Output the [x, y] coordinate of the center of the cell containing the given text.  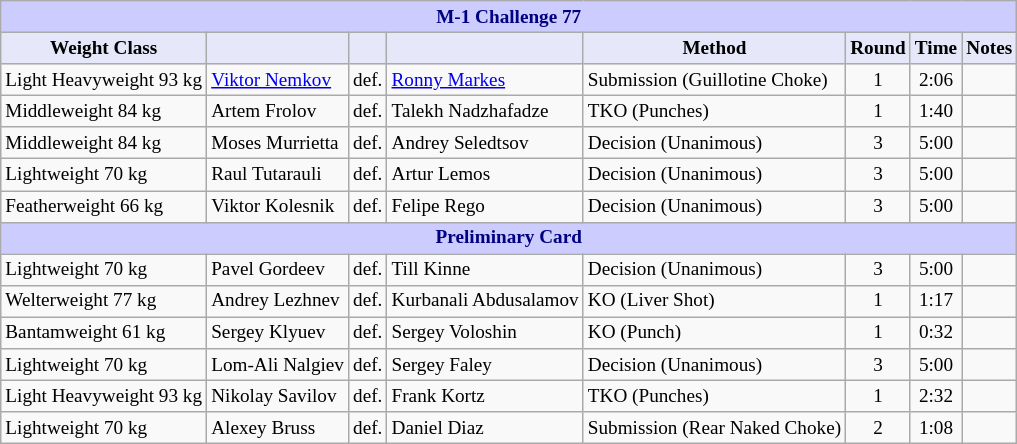
Bantamweight 61 kg [104, 333]
Viktor Nemkov [278, 80]
Artem Frolov [278, 111]
Ronny Markes [485, 80]
Frank Kortz [485, 396]
Artur Lemos [485, 175]
Welterweight 77 kg [104, 301]
Kurbanali Abdusalamov [485, 301]
Andrey Lezhnev [278, 301]
Method [714, 48]
Sergey Voloshin [485, 333]
KO (Liver Shot) [714, 301]
Nikolay Savilov [278, 396]
Time [936, 48]
2 [878, 428]
Featherweight 66 kg [104, 206]
Round [878, 48]
2:06 [936, 80]
Viktor Kolesnik [278, 206]
Raul Tutarauli [278, 175]
Sergey Klyuev [278, 333]
Moses Murrietta [278, 143]
Till Kinne [485, 270]
Felipe Rego [485, 206]
Submission (Rear Naked Choke) [714, 428]
Weight Class [104, 48]
0:32 [936, 333]
M-1 Challenge 77 [509, 17]
2:32 [936, 396]
Preliminary Card [509, 238]
Andrey Seledtsov [485, 143]
Notes [990, 48]
Daniel Diaz [485, 428]
Pavel Gordeev [278, 270]
Alexey Bruss [278, 428]
KO (Punch) [714, 333]
Talekh Nadzhafadze [485, 111]
1:08 [936, 428]
Submission (Guillotine Choke) [714, 80]
1:17 [936, 301]
Sergey Faley [485, 365]
1:40 [936, 111]
Lom-Ali Nalgiev [278, 365]
